Search for the cell housing the specified text and yield its (X, Y) center coordinate. 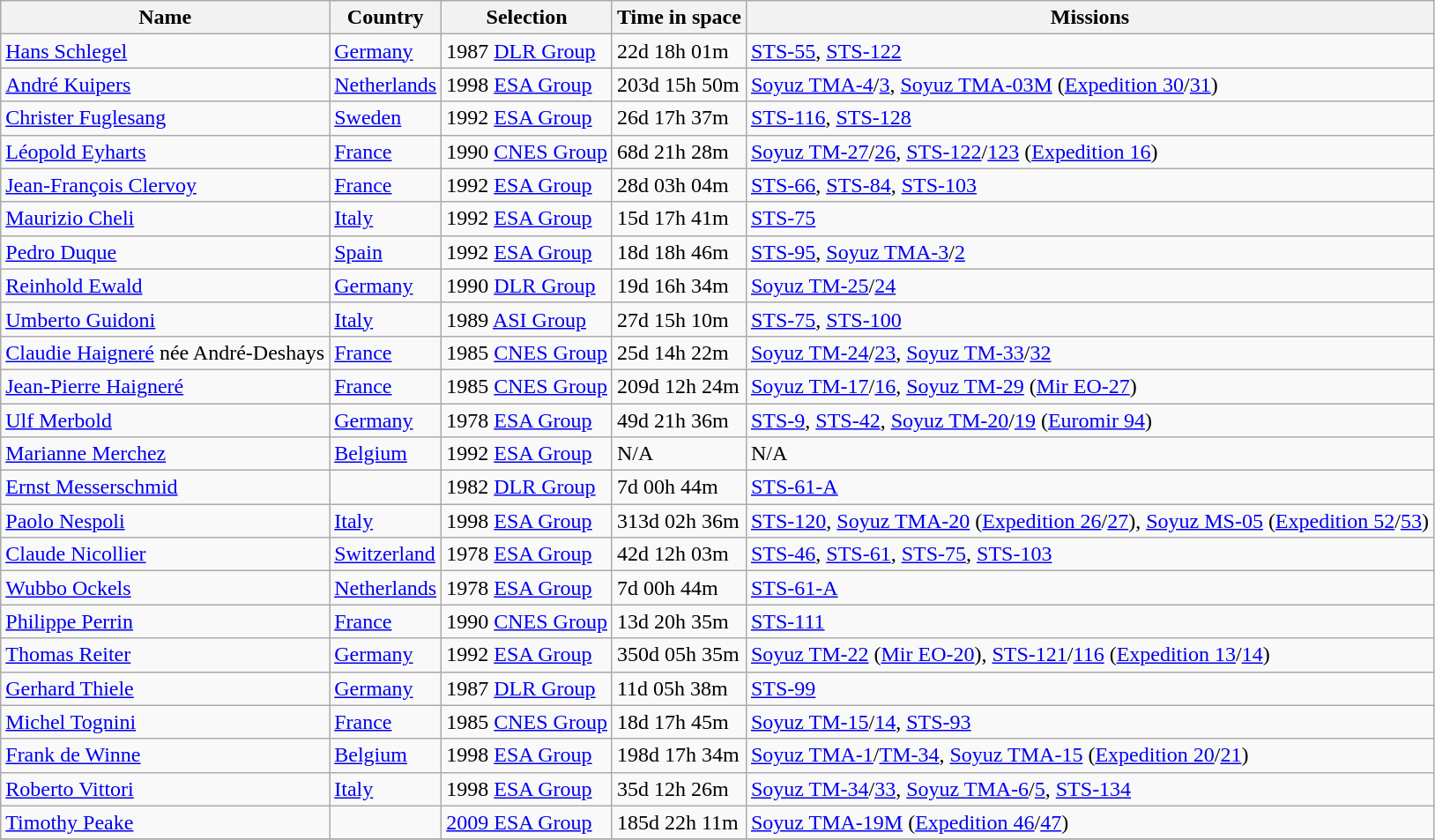
Wubbo Ockels (166, 588)
Soyuz TMA-19M (Expedition 46/47) (1089, 822)
STS-120, Soyuz TMA-20 (Expedition 26/27), Soyuz MS-05 (Expedition 52/53) (1089, 521)
Roberto Vittori (166, 789)
1990 DLR Group (527, 286)
Frank de Winne (166, 755)
Time in space (679, 18)
Hans Schlegel (166, 51)
STS-99 (1089, 688)
Soyuz TM-27/26, STS-122/123 (Expedition 16) (1089, 152)
Switzerland (386, 554)
1989 ASI Group (527, 319)
198d 17h 34m (679, 755)
Soyuz TMA-1/TM-34, Soyuz TMA-15 (Expedition 20/21) (1089, 755)
2009 ESA Group (527, 822)
Soyuz TM-22 (Mir EO-20), STS-121/116 (Expedition 13/14) (1089, 655)
Soyuz TM-34/33, Soyuz TMA-6/5, STS-134 (1089, 789)
18d 18h 46m (679, 252)
Léopold Eyharts (166, 152)
19d 16h 34m (679, 286)
Soyuz TM-17/16, Soyuz TM-29 (Mir EO-27) (1089, 386)
Claudie Haigneré née André-Deshays (166, 353)
Pedro Duque (166, 252)
Soyuz TM-15/14, STS-93 (1089, 722)
25d 14h 22m (679, 353)
Sweden (386, 118)
Claude Nicollier (166, 554)
Soyuz TM-24/23, Soyuz TM-33/32 (1089, 353)
26d 17h 37m (679, 118)
28d 03h 04m (679, 185)
13d 20h 35m (679, 621)
68d 21h 28m (679, 152)
Soyuz TMA-4/3, Soyuz TMA-03M (Expedition 30/31) (1089, 85)
Country (386, 18)
Maurizio Cheli (166, 219)
Umberto Guidoni (166, 319)
42d 12h 03m (679, 554)
STS-111 (1089, 621)
Soyuz TM-25/24 (1089, 286)
Spain (386, 252)
Gerhard Thiele (166, 688)
Name (166, 18)
1982 DLR Group (527, 487)
209d 12h 24m (679, 386)
André Kuipers (166, 85)
Thomas Reiter (166, 655)
STS-66, STS-84, STS-103 (1089, 185)
22d 18h 01m (679, 51)
Paolo Nespoli (166, 521)
STS-55, STS-122 (1089, 51)
49d 21h 36m (679, 420)
STS-116, STS-128 (1089, 118)
185d 22h 11m (679, 822)
Philippe Perrin (166, 621)
STS-9, STS-42, Soyuz TM-20/19 (Euromir 94) (1089, 420)
11d 05h 38m (679, 688)
Missions (1089, 18)
313d 02h 36m (679, 521)
STS-46, STS-61, STS-75, STS-103 (1089, 554)
Ernst Messerschmid (166, 487)
18d 17h 45m (679, 722)
STS-95, Soyuz TMA-3/2 (1089, 252)
Jean-François Clervoy (166, 185)
Christer Fuglesang (166, 118)
Ulf Merbold (166, 420)
15d 17h 41m (679, 219)
STS-75 (1089, 219)
Jean-Pierre Haigneré (166, 386)
Michel Tognini (166, 722)
35d 12h 26m (679, 789)
Timothy Peake (166, 822)
27d 15h 10m (679, 319)
203d 15h 50m (679, 85)
Reinhold Ewald (166, 286)
STS-75, STS-100 (1089, 319)
Selection (527, 18)
Marianne Merchez (166, 454)
350d 05h 35m (679, 655)
